Search for the cell housing the specified text and yield its [x, y] center coordinate. 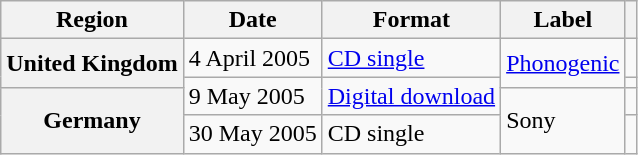
Germany [92, 120]
4 April 2005 [252, 58]
Date [252, 20]
9 May 2005 [252, 96]
Digital download [411, 96]
Sony [563, 120]
Label [563, 20]
Phonogenic [563, 64]
Region [92, 20]
Format [411, 20]
United Kingdom [92, 64]
30 May 2005 [252, 134]
